Detect which cell encompasses the target text, then output its (x, y) center coordinate. 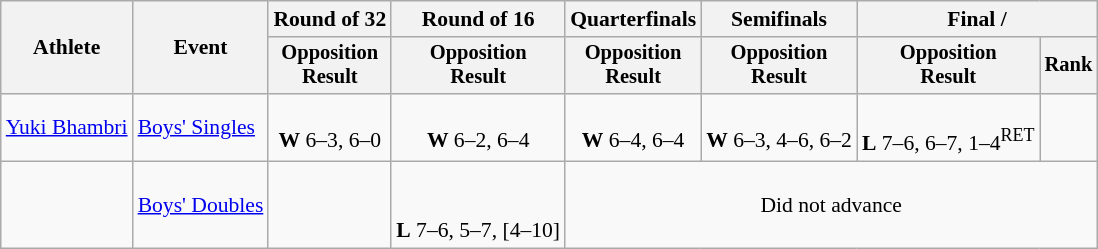
Round of 32 (330, 19)
Quarterfinals (633, 19)
Rank (1069, 66)
Did not advance (831, 204)
Athlete (67, 48)
W 6–2, 6–4 (478, 128)
Yuki Bhambri (67, 128)
Round of 16 (478, 19)
Boys' Singles (201, 128)
Boys' Doubles (201, 204)
Semifinals (779, 19)
W 6–3, 6–0 (330, 128)
W 6–4, 6–4 (633, 128)
L 7–6, 6–7, 1–4RET (948, 128)
W 6–3, 4–6, 6–2 (779, 128)
L 7–6, 5–7, [4–10] (478, 204)
Final / (977, 19)
Event (201, 48)
